Locate the cell with the specified text and output its [x, y] center coordinate. 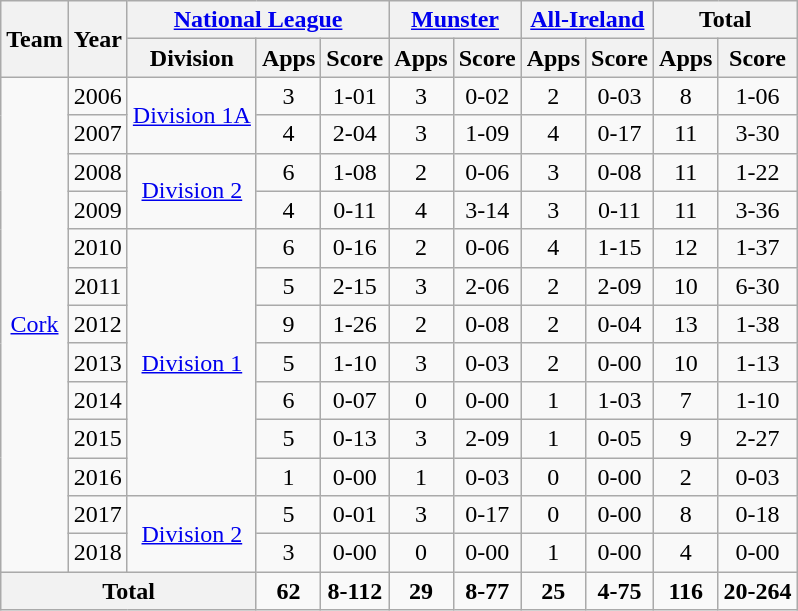
0-07 [355, 400]
116 [686, 591]
13 [686, 324]
2007 [98, 134]
62 [288, 591]
2017 [98, 515]
1-37 [758, 248]
1-01 [355, 96]
6-30 [758, 286]
2-27 [758, 438]
2015 [98, 438]
0-01 [355, 515]
3-14 [487, 210]
20-264 [758, 591]
All-Ireland [587, 20]
1-38 [758, 324]
2014 [98, 400]
0-05 [620, 438]
Cork [35, 324]
8-77 [487, 591]
3-30 [758, 134]
1-08 [355, 172]
Division [192, 58]
0-16 [355, 248]
Division 1A [192, 115]
2008 [98, 172]
2013 [98, 362]
2009 [98, 210]
2-04 [355, 134]
1-03 [620, 400]
29 [421, 591]
1-15 [620, 248]
0-13 [355, 438]
Team [35, 39]
1-26 [355, 324]
25 [553, 591]
2011 [98, 286]
0-02 [487, 96]
1-09 [487, 134]
Munster [455, 20]
2012 [98, 324]
2018 [98, 553]
Division 1 [192, 362]
Year [98, 39]
12 [686, 248]
3-36 [758, 210]
4-75 [620, 591]
1-22 [758, 172]
National League [258, 20]
1-13 [758, 362]
2-15 [355, 286]
2010 [98, 248]
2-06 [487, 286]
8-112 [355, 591]
0-18 [758, 515]
7 [686, 400]
2016 [98, 477]
2006 [98, 96]
0-04 [620, 324]
1-06 [758, 96]
